Search for the cell housing the specified text and yield its (X, Y) center coordinate. 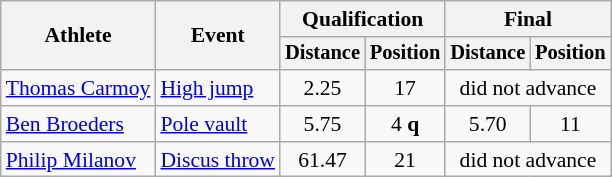
Pole vault (218, 124)
Qualification (362, 19)
11 (570, 124)
Final (528, 19)
5.75 (322, 124)
4 q (405, 124)
Athlete (78, 36)
5.70 (488, 124)
did not advance (528, 88)
High jump (218, 88)
Thomas Carmoy (78, 88)
17 (405, 88)
Ben Broeders (78, 124)
2.25 (322, 88)
Event (218, 36)
